Determine the [x, y] coordinate at the center of the cell enclosing the given text.  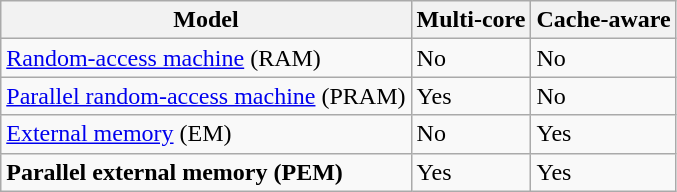
Model [206, 20]
Parallel random-access machine (PRAM) [206, 96]
Parallel external memory (PEM) [206, 172]
External memory (EM) [206, 134]
Cache-aware [604, 20]
Multi-core [471, 20]
Random-access machine (RAM) [206, 58]
